Return the [X, Y] coordinate for the center point of the cell that contains the specified text.  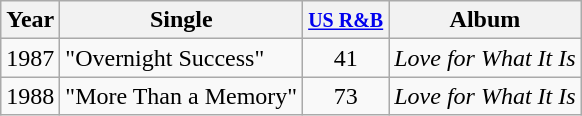
"More Than a Memory" [182, 96]
41 [346, 58]
US R&B [346, 20]
Single [182, 20]
1988 [30, 96]
"Overnight Success" [182, 58]
Year [30, 20]
73 [346, 96]
1987 [30, 58]
Album [485, 20]
